Capture the cell that displays the provided text and extract its [x, y] central coordinate. 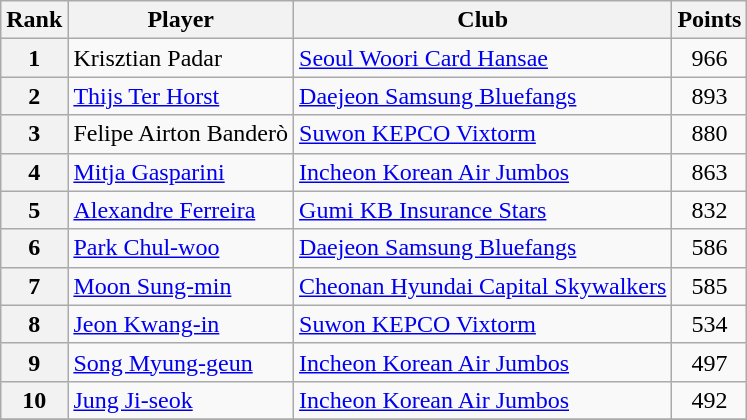
586 [710, 248]
Felipe Airton Banderò [181, 134]
5 [34, 210]
832 [710, 210]
7 [34, 286]
585 [710, 286]
Cheonan Hyundai Capital Skywalkers [483, 286]
Thijs Ter Horst [181, 96]
497 [710, 362]
2 [34, 96]
9 [34, 362]
10 [34, 400]
Alexandre Ferreira [181, 210]
6 [34, 248]
492 [710, 400]
Seoul Woori Card Hansae [483, 58]
966 [710, 58]
Jeon Kwang-in [181, 324]
Rank [34, 20]
Krisztian Padar [181, 58]
Park Chul-woo [181, 248]
893 [710, 96]
Song Myung-geun [181, 362]
534 [710, 324]
Jung Ji-seok [181, 400]
Gumi KB Insurance Stars [483, 210]
4 [34, 172]
Club [483, 20]
Moon Sung-min [181, 286]
880 [710, 134]
863 [710, 172]
Points [710, 20]
Player [181, 20]
1 [34, 58]
3 [34, 134]
Mitja Gasparini [181, 172]
8 [34, 324]
